For the text-containing cell, return its midpoint in [X, Y] coordinate format. 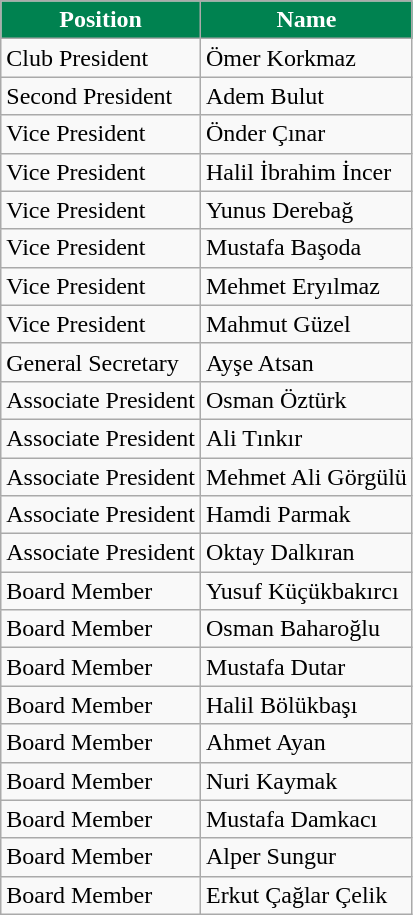
Club President [101, 58]
Nuri Kaymak [306, 781]
Name [306, 20]
Ayşe Atsan [306, 362]
Halil Bölükbaşı [306, 705]
Alper Sungur [306, 857]
Ali Tınkır [306, 438]
Mustafa Dutar [306, 667]
Mehmet Ali Görgülü [306, 477]
Position [101, 20]
Hamdi Parmak [306, 515]
Adem Bulut [306, 96]
Osman Baharoğlu [306, 629]
Ömer Korkmaz [306, 58]
Yusuf Küçükbakırcı [306, 591]
Mustafa Başoda [306, 248]
Önder Çınar [306, 134]
Erkut Çağlar Çelik [306, 895]
Mahmut Güzel [306, 324]
Ahmet Ayan [306, 743]
Second President [101, 96]
Mehmet Eryılmaz [306, 286]
General Secretary [101, 362]
Yunus Derebağ [306, 210]
Mustafa Damkacı [306, 819]
Osman Öztürk [306, 400]
Oktay Dalkıran [306, 553]
Halil İbrahim İncer [306, 172]
